Provide the (x, y) coordinate of the cell's center where the given text is located.  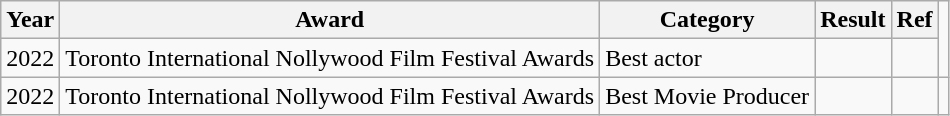
Best actor (708, 58)
Best Movie Producer (708, 96)
Category (708, 20)
Award (330, 20)
Year (30, 20)
Ref (914, 20)
Result (853, 20)
